Determine the (x, y) coordinate at the center of the cell enclosing the given text.  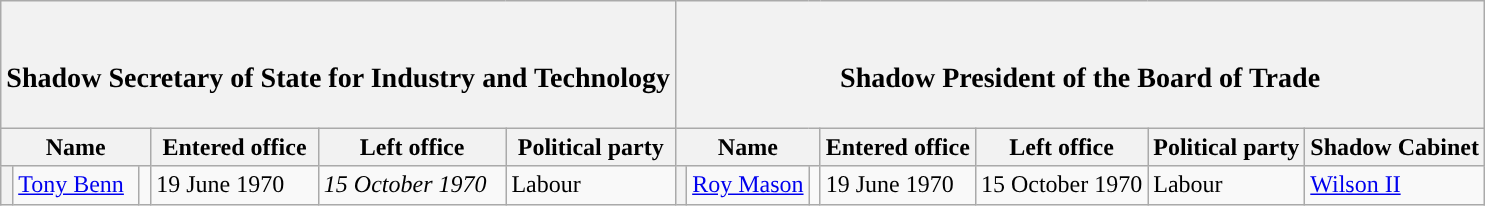
Tony Benn (76, 185)
Wilson II (1395, 185)
Shadow Secretary of State for Industry and Technology (338, 64)
Roy Mason (748, 185)
Shadow Cabinet (1395, 147)
Shadow President of the Board of Trade (1080, 64)
